Scan for the cell matching the given text and deliver its (x, y) coordinate at center. 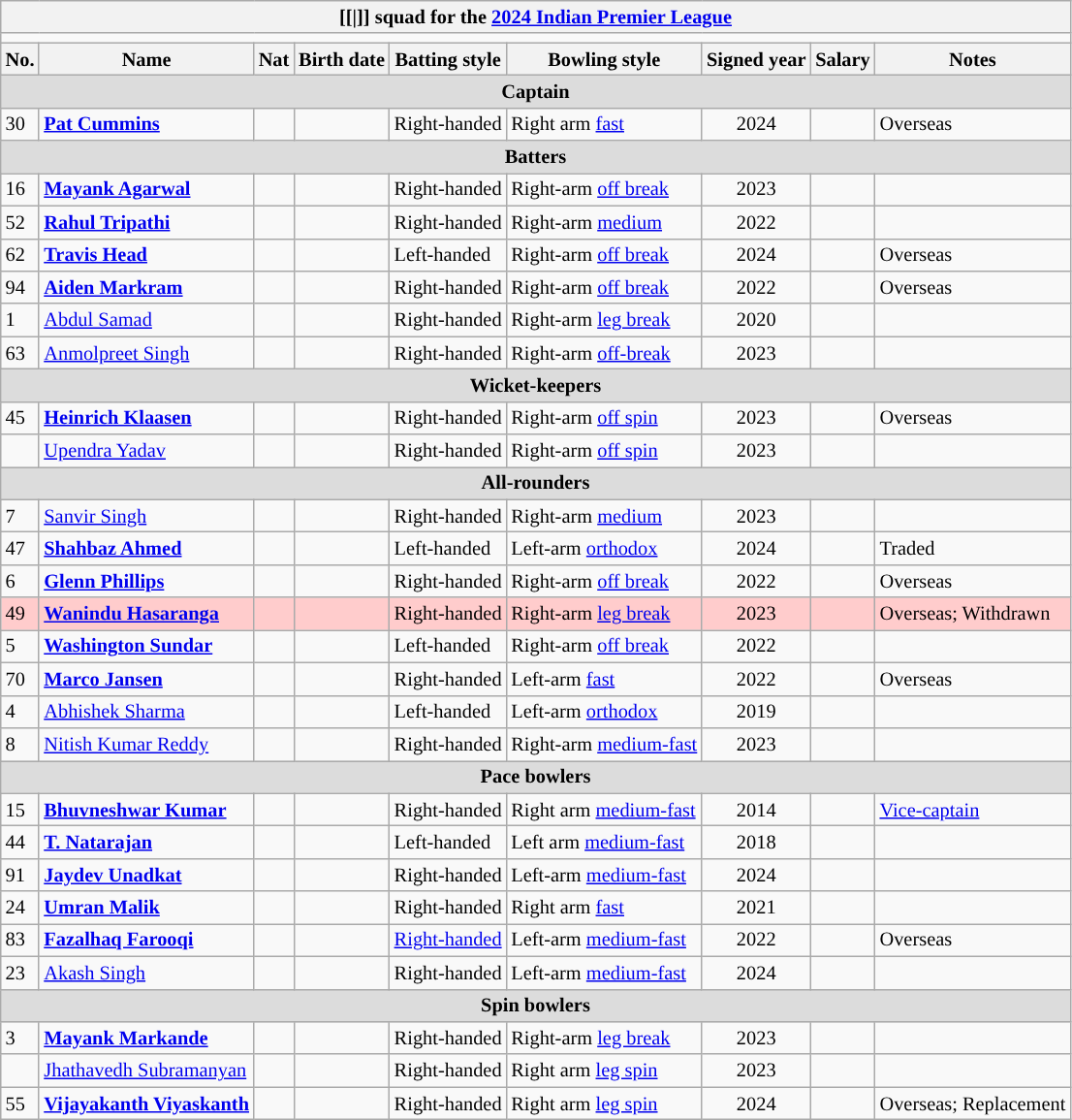
Salary (842, 59)
Right-arm medium-fast (604, 744)
30 (20, 124)
Shahbaz Ahmed (145, 548)
Abhishek Sharma (145, 712)
Glenn Phillips (145, 581)
Akash Singh (145, 973)
Aiden Markram (145, 287)
Washington Sundar (145, 646)
Right arm medium-fast (604, 810)
2020 (756, 320)
Pace bowlers (535, 777)
70 (20, 679)
All-rounders (535, 483)
Wanindu Hasaranga (145, 614)
Left arm medium-fast (604, 842)
Bhuvneshwar Kumar (145, 810)
49 (20, 614)
6 (20, 581)
Left-arm fast (604, 679)
Wicket-keepers (535, 385)
Nitish Kumar Reddy (145, 744)
Jhathavedh Subramanyan (145, 1071)
Birth date (341, 59)
55 (20, 1104)
Sanvir Singh (145, 516)
No. (20, 59)
Heinrich Klaasen (145, 418)
Signed year (756, 59)
52 (20, 222)
83 (20, 940)
Travis Head (145, 255)
Jaydev Unadkat (145, 875)
Abdul Samad (145, 320)
2019 (756, 712)
Rahul Tripathi (145, 222)
Bowling style (604, 59)
24 (20, 908)
Mayank Markande (145, 1038)
3 (20, 1038)
Anmolpreet Singh (145, 353)
8 (20, 744)
Mayank Agarwal (145, 189)
2018 (756, 842)
16 (20, 189)
1 (20, 320)
23 (20, 973)
Batters (535, 157)
94 (20, 287)
45 (20, 418)
Overseas; Withdrawn (973, 614)
Vijayakanth Viyaskanth (145, 1104)
Vice-captain (973, 810)
47 (20, 548)
Traded (973, 548)
Nat (273, 59)
15 (20, 810)
Name (145, 59)
5 (20, 646)
2021 (756, 908)
Batting style (448, 59)
7 (20, 516)
62 (20, 255)
Pat Cummins (145, 124)
T. Natarajan (145, 842)
Upendra Yadav (145, 451)
Notes (973, 59)
Fazalhaq Farooqi (145, 940)
Captain (535, 91)
Spin bowlers (535, 1006)
4 (20, 712)
Umran Malik (145, 908)
44 (20, 842)
Marco Jansen (145, 679)
63 (20, 353)
91 (20, 875)
[[|]] squad for the 2024 Indian Premier League (535, 16)
Right-arm off-break (604, 353)
Overseas; Replacement (973, 1104)
2014 (756, 810)
